Detect which cell encompasses the target text, then output its (X, Y) center coordinate. 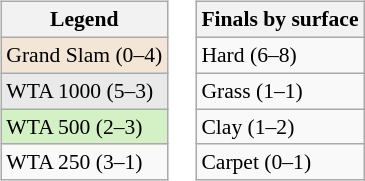
Finals by surface (280, 20)
Grass (1–1) (280, 91)
Grand Slam (0–4) (84, 55)
Clay (1–2) (280, 127)
Carpet (0–1) (280, 162)
WTA 1000 (5–3) (84, 91)
Legend (84, 20)
WTA 500 (2–3) (84, 127)
WTA 250 (3–1) (84, 162)
Hard (6–8) (280, 55)
